Provide the (x, y) coordinate of the cell's center where the given text is located.  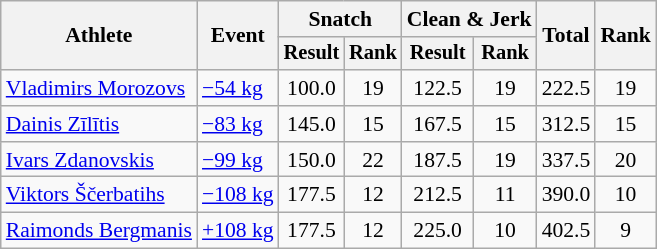
Raimonds Bergmanis (99, 231)
22 (373, 160)
390.0 (566, 195)
Dainis Zīlītis (99, 124)
−54 kg (238, 88)
Snatch (340, 19)
20 (626, 160)
167.5 (438, 124)
+108 kg (238, 231)
Event (238, 36)
222.5 (566, 88)
150.0 (312, 160)
337.5 (566, 160)
402.5 (566, 231)
122.5 (438, 88)
Ivars Zdanovskis (99, 160)
187.5 (438, 160)
100.0 (312, 88)
Athlete (99, 36)
Clean & Jerk (470, 19)
Viktors Ščerbatihs (99, 195)
−99 kg (238, 160)
−108 kg (238, 195)
312.5 (566, 124)
225.0 (438, 231)
212.5 (438, 195)
11 (506, 195)
Total (566, 36)
Vladimirs Morozovs (99, 88)
145.0 (312, 124)
−83 kg (238, 124)
9 (626, 231)
